Scan for the cell matching the given text and deliver its [X, Y] coordinate at center. 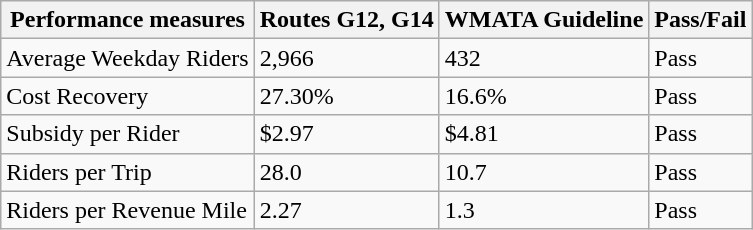
Performance measures [128, 20]
Cost Recovery [128, 96]
Average Weekday Riders [128, 58]
27.30% [346, 96]
16.6% [544, 96]
Routes G12, G14 [346, 20]
2.27 [346, 210]
Subsidy per Rider [128, 134]
Riders per Revenue Mile [128, 210]
Riders per Trip [128, 172]
Pass/Fail [700, 20]
WMATA Guideline [544, 20]
$4.81 [544, 134]
2,966 [346, 58]
10.7 [544, 172]
28.0 [346, 172]
1.3 [544, 210]
432 [544, 58]
$2.97 [346, 134]
